Provide the (x, y) coordinate of the cell's center where the given text is located.  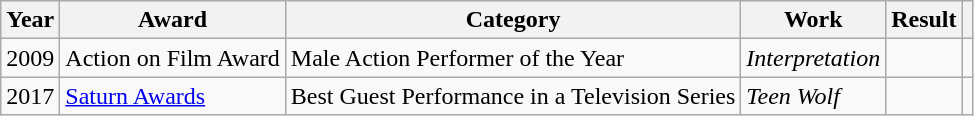
Category (513, 20)
Year (30, 20)
Saturn Awards (173, 96)
2009 (30, 58)
Male Action Performer of the Year (513, 58)
2017 (30, 96)
Best Guest Performance in a Television Series (513, 96)
Action on Film Award (173, 58)
Interpretation (814, 58)
Award (173, 20)
Result (924, 20)
Teen Wolf (814, 96)
Work (814, 20)
